Identify which cell holds the provided text, then report its (x, y) central coordinate. 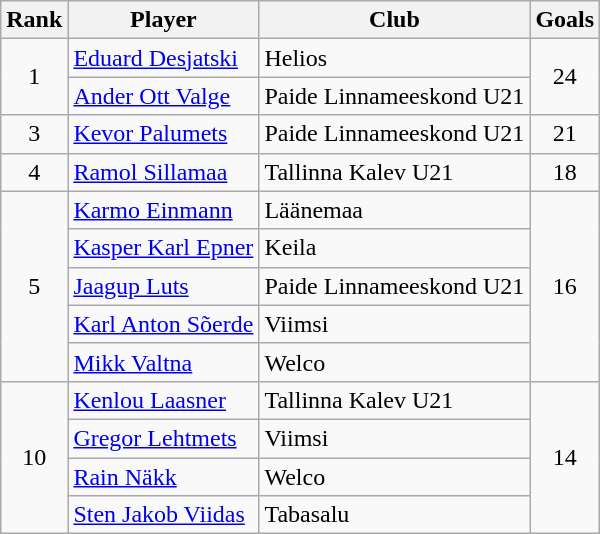
Rain Näkk (164, 477)
18 (565, 172)
Karl Anton Sõerde (164, 324)
Karmo Einmann (164, 210)
Club (394, 20)
Keila (394, 248)
3 (34, 134)
Tabasalu (394, 515)
21 (565, 134)
Mikk Valtna (164, 362)
Goals (565, 20)
Player (164, 20)
Helios (394, 58)
Ramol Sillamaa (164, 172)
14 (565, 457)
Rank (34, 20)
Kasper Karl Epner (164, 248)
Gregor Lehtmets (164, 438)
10 (34, 457)
Jaagup Luts (164, 286)
Sten Jakob Viidas (164, 515)
Läänemaa (394, 210)
Eduard Desjatski (164, 58)
Kevor Palumets (164, 134)
1 (34, 77)
16 (565, 286)
Kenlou Laasner (164, 400)
5 (34, 286)
Ander Ott Valge (164, 96)
4 (34, 172)
24 (565, 77)
